Capture the cell that displays the provided text and extract its [x, y] central coordinate. 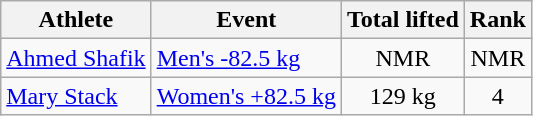
Ahmed Shafik [76, 58]
4 [498, 96]
Men's -82.5 kg [246, 58]
129 kg [402, 96]
Mary Stack [76, 96]
Athlete [76, 20]
Women's +82.5 kg [246, 96]
Total lifted [402, 20]
Rank [498, 20]
Event [246, 20]
